Find where the given text appears and provide that cell's center as (x, y) coordinate. 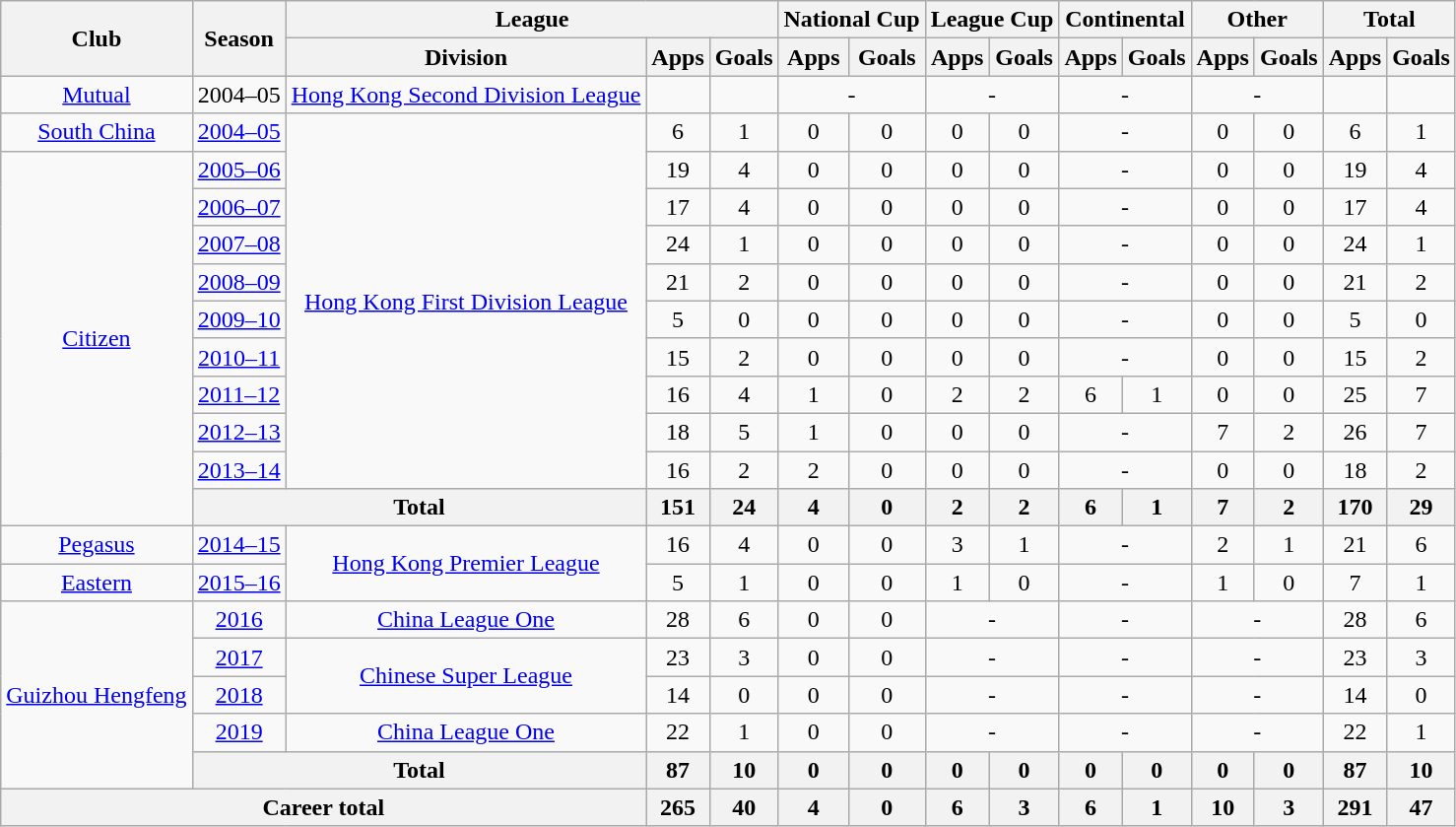
2012–13 (238, 432)
Season (238, 38)
40 (744, 807)
151 (678, 508)
2017 (238, 657)
2008–09 (238, 282)
League Cup (992, 20)
League (532, 20)
2016 (238, 620)
2009–10 (238, 319)
Mutual (97, 95)
Pegasus (97, 545)
291 (1355, 807)
Citizen (97, 339)
Continental (1125, 20)
Other (1257, 20)
265 (678, 807)
2015–16 (238, 583)
Hong Kong First Division League (466, 302)
2013–14 (238, 470)
26 (1355, 432)
Hong Kong Premier League (466, 564)
Eastern (97, 583)
2019 (238, 732)
2018 (238, 695)
National Cup (851, 20)
Club (97, 38)
2014–15 (238, 545)
29 (1422, 508)
2005–06 (238, 170)
25 (1355, 394)
170 (1355, 508)
Hong Kong Second Division League (466, 95)
2007–08 (238, 244)
Division (466, 57)
Career total (323, 807)
2006–07 (238, 207)
Chinese Super League (466, 676)
2010–11 (238, 357)
South China (97, 132)
2011–12 (238, 394)
47 (1422, 807)
Guizhou Hengfeng (97, 695)
